For the text-containing cell, return its midpoint in [x, y] coordinate format. 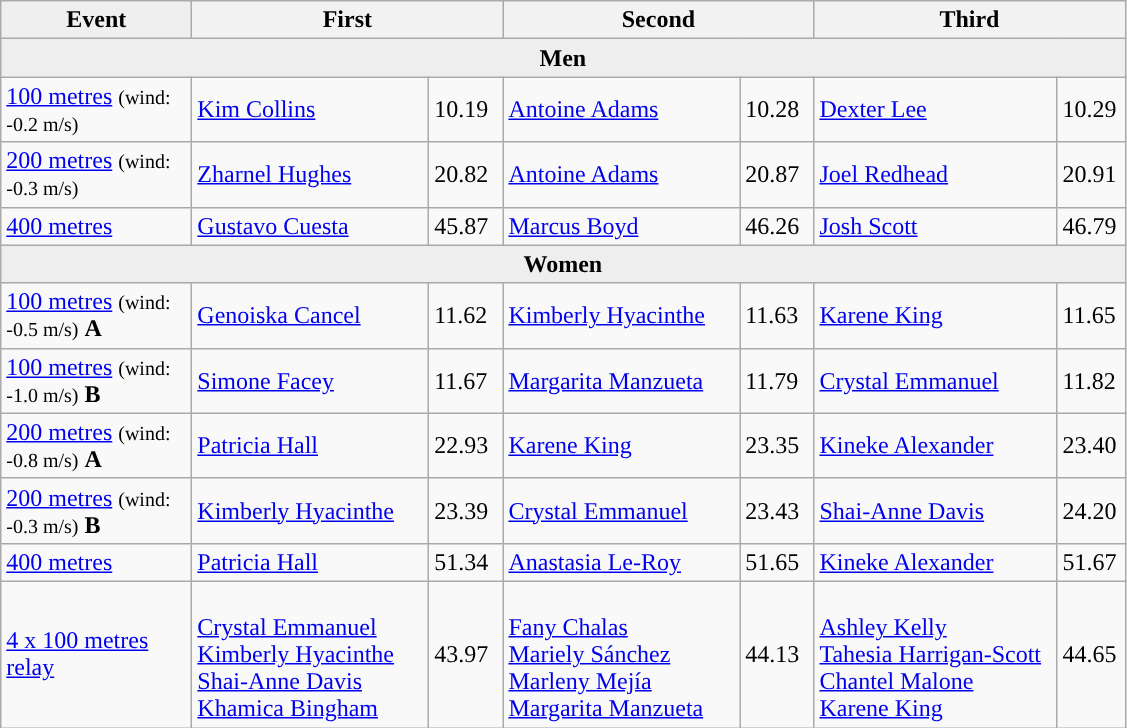
10.29 [1091, 110]
200 metres (wind: -0.3 m/s) B [96, 510]
46.79 [1091, 226]
Second [658, 20]
Marcus Boyd [622, 226]
Dexter Lee [936, 110]
20.82 [466, 174]
Simone Facey [310, 380]
Fany ChalasMariely SánchezMarleny MejíaMargarita Manzueta [622, 654]
100 metres (wind: -0.5 m/s) A [96, 316]
Crystal EmmanuelKimberly HyacintheShai-Anne DavisKhamica Bingham [310, 654]
11.82 [1091, 380]
Genoiska Cancel [310, 316]
24.20 [1091, 510]
Shai-Anne Davis [936, 510]
20.87 [777, 174]
200 metres (wind: -0.3 m/s) [96, 174]
10.28 [777, 110]
Men [563, 58]
11.67 [466, 380]
Anastasia Le-Roy [622, 562]
Ashley KellyTahesia Harrigan-ScottChantel MaloneKarene King [936, 654]
23.43 [777, 510]
23.39 [466, 510]
First [348, 20]
45.87 [466, 226]
Josh Scott [936, 226]
22.93 [466, 446]
Third [970, 20]
Joel Redhead [936, 174]
Women [563, 264]
44.13 [777, 654]
Margarita Manzueta [622, 380]
51.67 [1091, 562]
200 metres (wind: -0.8 m/s) A [96, 446]
100 metres (wind: -0.2 m/s) [96, 110]
46.26 [777, 226]
11.62 [466, 316]
23.40 [1091, 446]
51.65 [777, 562]
44.65 [1091, 654]
100 metres (wind: -1.0 m/s) B [96, 380]
Kim Collins [310, 110]
23.35 [777, 446]
51.34 [466, 562]
11.79 [777, 380]
43.97 [466, 654]
Zharnel Hughes [310, 174]
Gustavo Cuesta [310, 226]
4 x 100 metres relay [96, 654]
20.91 [1091, 174]
11.65 [1091, 316]
Event [96, 20]
10.19 [466, 110]
11.63 [777, 316]
